Scan for the cell matching the given text and deliver its [X, Y] coordinate at center. 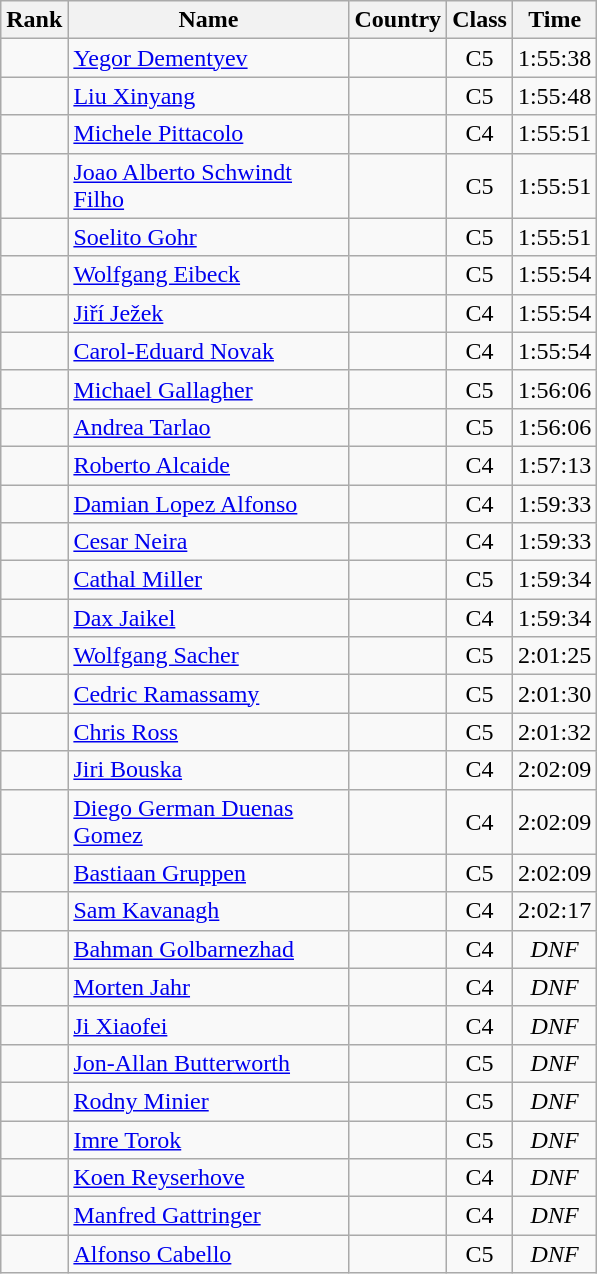
Ji Xiaofei [208, 1025]
Wolfgang Sacher [208, 656]
Imre Torok [208, 1139]
2:02:17 [554, 911]
Joao Alberto Schwindt Filho [208, 186]
2:01:32 [554, 732]
Michele Pittacolo [208, 134]
Michael Gallagher [208, 389]
Class [480, 20]
Name [208, 20]
Jiří Ježek [208, 313]
Yegor Dementyev [208, 58]
Chris Ross [208, 732]
Time [554, 20]
Wolfgang Eibeck [208, 275]
Bahman Golbarnezhad [208, 949]
Jon-Allan Butterworth [208, 1063]
Carol-Eduard Novak [208, 351]
Diego German Duenas Gomez [208, 822]
1:55:48 [554, 96]
2:01:25 [554, 656]
Manfred Gattringer [208, 1216]
Cesar Neira [208, 542]
Dax Jaikel [208, 618]
Rodny Minier [208, 1101]
Cedric Ramassamy [208, 694]
Cathal Miller [208, 580]
Country [398, 20]
Damian Lopez Alfonso [208, 503]
Rank [34, 20]
Roberto Alcaide [208, 465]
2:01:30 [554, 694]
1:57:13 [554, 465]
Morten Jahr [208, 987]
Sam Kavanagh [208, 911]
Alfonso Cabello [208, 1254]
Liu Xinyang [208, 96]
Jiri Bouska [208, 770]
Koen Reyserhove [208, 1178]
Soelito Gohr [208, 237]
Bastiaan Gruppen [208, 873]
Andrea Tarlao [208, 427]
1:55:38 [554, 58]
